Find where the given text appears and provide that cell's center as (x, y) coordinate. 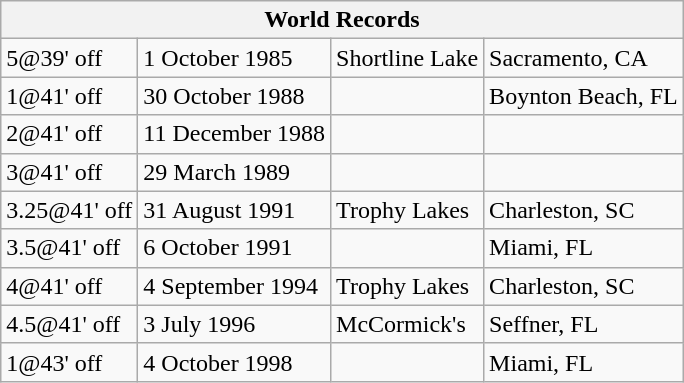
4 September 1994 (234, 286)
2@41' off (70, 134)
World Records (342, 20)
3.5@41' off (70, 248)
4 October 1998 (234, 362)
4@41' off (70, 286)
Sacramento, CA (584, 58)
5@39' off (70, 58)
11 December 1988 (234, 134)
Seffner, FL (584, 324)
3.25@41' off (70, 210)
1 October 1985 (234, 58)
31 August 1991 (234, 210)
4.5@41' off (70, 324)
Shortline Lake (408, 58)
1@41' off (70, 96)
3 July 1996 (234, 324)
3@41' off (70, 172)
6 October 1991 (234, 248)
1@43' off (70, 362)
29 March 1989 (234, 172)
Boynton Beach, FL (584, 96)
McCormick's (408, 324)
30 October 1988 (234, 96)
